Provide the [X, Y] coordinate of the cell's center where the given text is located.  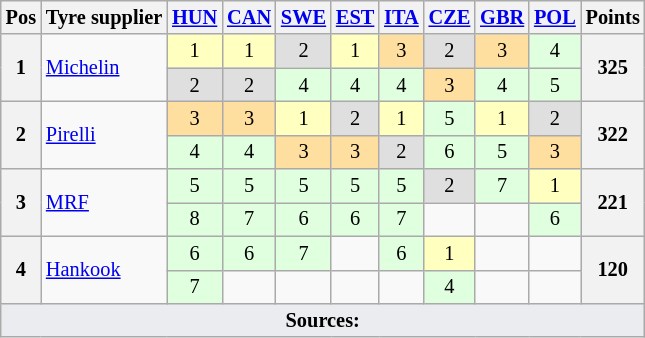
CZE [450, 17]
Tyre supplier [104, 17]
325 [613, 68]
Hankook [104, 270]
CAN [249, 17]
EST [355, 17]
Pirelli [104, 134]
Pos [21, 17]
ITA [401, 17]
Points [613, 17]
POL [555, 17]
8 [194, 219]
221 [613, 202]
MRF [104, 202]
GBR [502, 17]
120 [613, 270]
Michelin [104, 68]
Sources: [323, 320]
SWE [304, 17]
HUN [194, 17]
322 [613, 134]
